Scan for the cell matching the given text and deliver its (X, Y) coordinate at center. 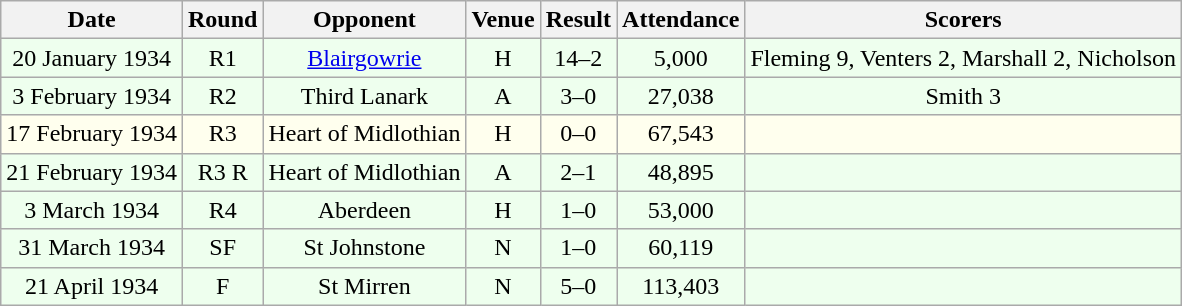
2–1 (578, 172)
R2 (222, 96)
Fleming 9, Venters 2, Marshall 2, Nicholson (964, 58)
Attendance (681, 20)
27,038 (681, 96)
113,403 (681, 286)
3–0 (578, 96)
Third Lanark (364, 96)
Round (222, 20)
5–0 (578, 286)
R3 (222, 134)
Date (92, 20)
Result (578, 20)
0–0 (578, 134)
17 February 1934 (92, 134)
3 February 1934 (92, 96)
3 March 1934 (92, 210)
Opponent (364, 20)
Blairgowrie (364, 58)
St Johnstone (364, 248)
Venue (503, 20)
53,000 (681, 210)
31 March 1934 (92, 248)
14–2 (578, 58)
R3 R (222, 172)
Aberdeen (364, 210)
R4 (222, 210)
21 April 1934 (92, 286)
67,543 (681, 134)
Smith 3 (964, 96)
60,119 (681, 248)
SF (222, 248)
F (222, 286)
R1 (222, 58)
21 February 1934 (92, 172)
5,000 (681, 58)
20 January 1934 (92, 58)
St Mirren (364, 286)
48,895 (681, 172)
Scorers (964, 20)
